Search for the cell housing the specified text and yield its (x, y) center coordinate. 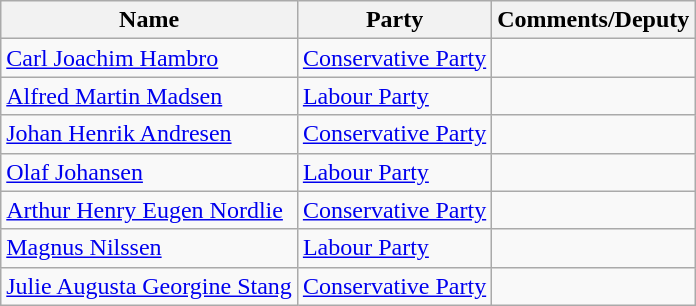
Comments/Deputy (594, 20)
Arthur Henry Eugen Nordlie (150, 210)
Carl Joachim Hambro (150, 58)
Name (150, 20)
Alfred Martin Madsen (150, 96)
Johan Henrik Andresen (150, 134)
Party (394, 20)
Olaf Johansen (150, 172)
Magnus Nilssen (150, 248)
Julie Augusta Georgine Stang (150, 286)
